Return (X, Y) of the center of cell containing provided text 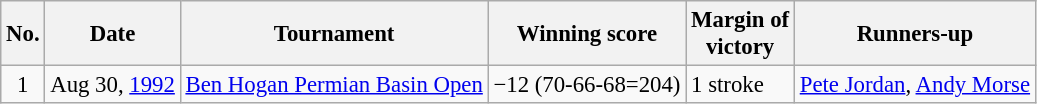
Ben Hogan Permian Basin Open (334, 85)
−12 (70-66-68=204) (587, 85)
1 stroke (740, 85)
No. (23, 34)
Pete Jordan, Andy Morse (914, 85)
Aug 30, 1992 (112, 85)
Margin ofvictory (740, 34)
Winning score (587, 34)
Date (112, 34)
Runners-up (914, 34)
1 (23, 85)
Tournament (334, 34)
